Identify which cell holds the provided text, then report its (X, Y) central coordinate. 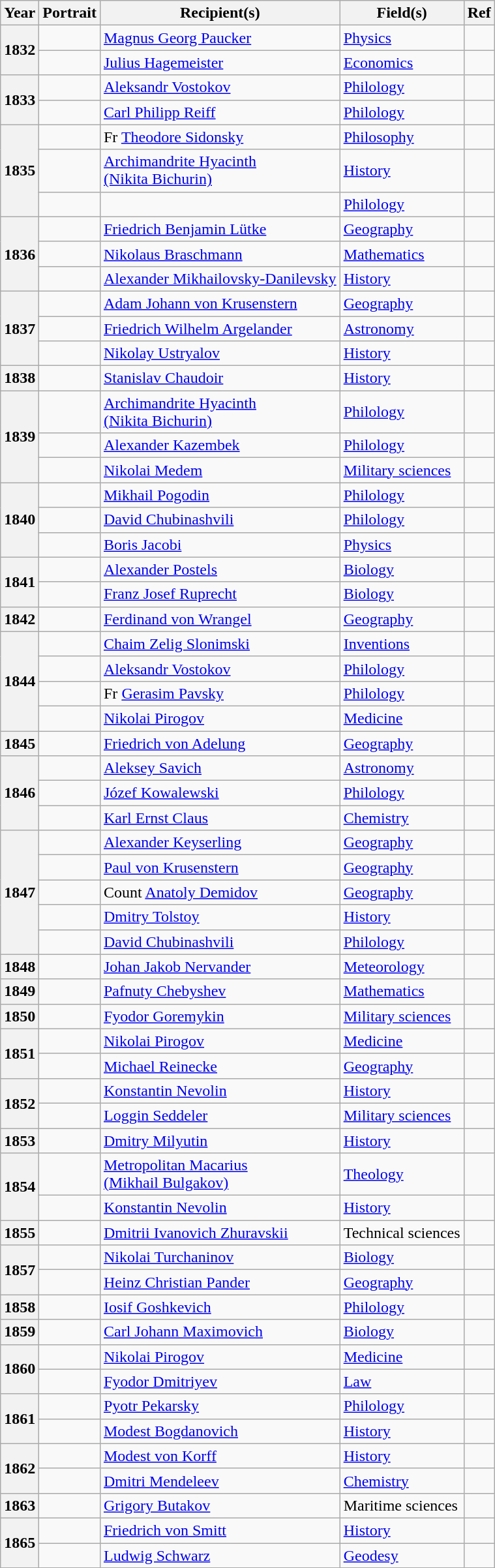
1852 (20, 1103)
Nikolay Ustryalov (220, 354)
1859 (20, 1332)
1841 (20, 582)
Heinz Christian Pander (220, 1282)
1865 (20, 1543)
Julius Hagemeister (220, 63)
1854 (20, 1187)
Boris Jacobi (220, 545)
Fyodor Goremykin (220, 1016)
Dmitry Milyutin (220, 1141)
1847 (20, 892)
Recipient(s) (220, 13)
Carl Johann Maximovich (220, 1332)
Nikolai Medem (220, 470)
1863 (20, 1505)
Paul von Krusenstern (220, 867)
Pafnuty Chebyshev (220, 991)
Dmitri Mendeleev (220, 1481)
Karl Ernst Claus (220, 818)
Stanislav Chaudoir (220, 378)
Pyotr Pekarsky (220, 1406)
1833 (20, 100)
1842 (20, 619)
Modest Bogdanovich (220, 1431)
Adam Johann von Krusenstern (220, 303)
Johan Jakob Nervander (220, 967)
Alexander Postels (220, 569)
Ferdinand von Wrangel (220, 619)
Year (20, 13)
Aleksey Savich (220, 768)
1840 (20, 520)
Chaim Zelig Slonimski (220, 644)
Michael Reinecke (220, 1066)
Nikolaus Braschmann (220, 254)
1848 (20, 967)
Friedrich von Smitt (220, 1530)
Friedrich Wilhelm Argelander (220, 328)
Theology (402, 1174)
Philosophy (402, 137)
1860 (20, 1369)
1835 (20, 171)
1855 (20, 1233)
Alexander Keyserling (220, 843)
1838 (20, 378)
Geodesy (402, 1556)
1846 (20, 793)
Technical sciences (402, 1233)
Modest von Korff (220, 1456)
Maritime sciences (402, 1505)
1850 (20, 1016)
1851 (20, 1053)
1837 (20, 328)
Portrait (70, 13)
Nikolai Turchaninov (220, 1258)
Meteorology (402, 967)
1862 (20, 1468)
Economics (402, 63)
Magnus Georg Paucker (220, 38)
Count Anatoly Demidov (220, 892)
Field(s) (402, 13)
Inventions (402, 644)
Józef Kowalewski (220, 793)
Fr Gerasim Pavsky (220, 693)
Grigory Butakov (220, 1505)
1853 (20, 1141)
Ref (479, 13)
Loggin Seddeler (220, 1115)
1836 (20, 254)
1839 (20, 437)
Mikhail Pogodin (220, 495)
Friedrich Benjamin Lütke (220, 229)
1844 (20, 681)
1857 (20, 1270)
Ludwig Schwarz (220, 1556)
1832 (20, 50)
1849 (20, 991)
1861 (20, 1419)
1845 (20, 743)
Iosif Goshkevich (220, 1307)
Metropolitan Macarius (Mikhail Bulgakov) (220, 1174)
Franz Josef Ruprecht (220, 594)
Dmitry Tolstoy (220, 917)
Fr Theodore Sidonsky (220, 137)
Fyodor Dmitriyev (220, 1381)
1858 (20, 1307)
Friedrich von Adelung (220, 743)
Alexander Kazembek (220, 445)
Dmitrii Ivanovich Zhuravskii (220, 1233)
Alexander Mikhailovsky-Danilevsky (220, 279)
Carl Philipp Reiff (220, 112)
Law (402, 1381)
